Pinpoint the cell where the given text exists, returning its [x, y] midpoint coordinate. 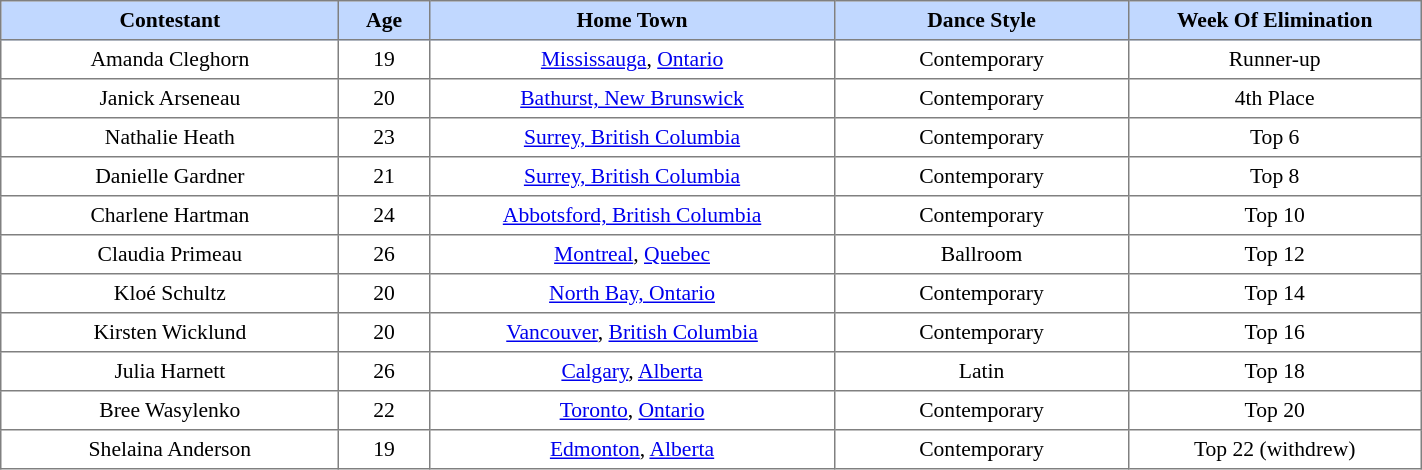
North Bay, Ontario [632, 294]
Vancouver, British Columbia [632, 332]
Julia Harnett [170, 372]
22 [384, 410]
Kirsten Wicklund [170, 332]
Dance Style [982, 20]
Janick Arseneau [170, 98]
Top 18 [1274, 372]
Home Town [632, 20]
Toronto, Ontario [632, 410]
Top 10 [1274, 216]
Nathalie Heath [170, 138]
Kloé Schultz [170, 294]
Montreal, Quebec [632, 254]
Age [384, 20]
Top 14 [1274, 294]
Calgary, Alberta [632, 372]
Latin [982, 372]
Top 12 [1274, 254]
Top 22 (withdrew) [1274, 450]
Top 8 [1274, 176]
Week Of Elimination [1274, 20]
Top 6 [1274, 138]
Mississauga, Ontario [632, 60]
Runner-up [1274, 60]
Top 16 [1274, 332]
Abbotsford, British Columbia [632, 216]
Bathurst, New Brunswick [632, 98]
21 [384, 176]
24 [384, 216]
Amanda Cleghorn [170, 60]
23 [384, 138]
Top 20 [1274, 410]
Bree Wasylenko [170, 410]
Danielle Gardner [170, 176]
Shelaina Anderson [170, 450]
4th Place [1274, 98]
Charlene Hartman [170, 216]
Ballroom [982, 254]
Contestant [170, 20]
Edmonton, Alberta [632, 450]
Claudia Primeau [170, 254]
